Determine the [X, Y] coordinate at the center of the cell enclosing the given text.  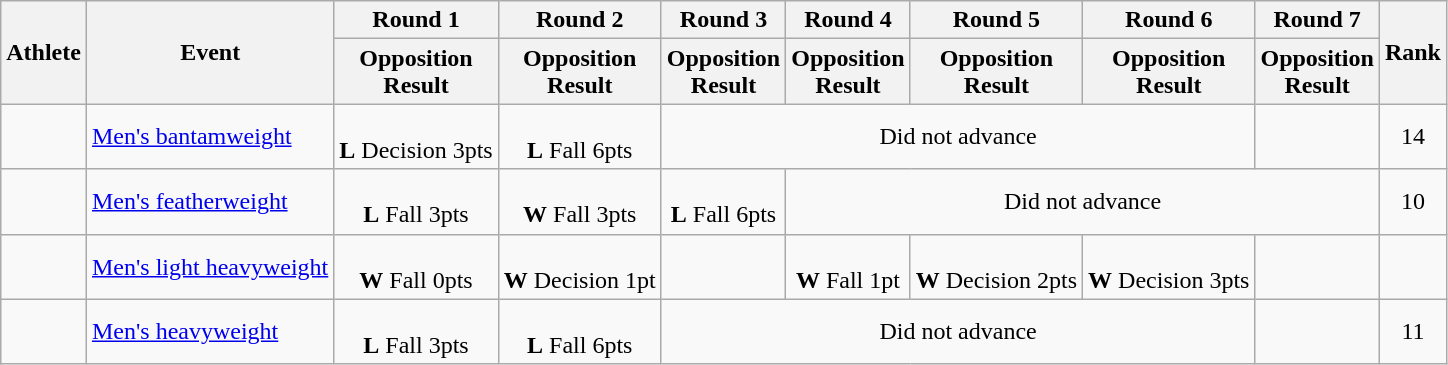
Rank [1412, 52]
Athlete [44, 52]
Round 2 [580, 20]
Round 4 [848, 20]
Round 3 [723, 20]
Event [210, 52]
Round 1 [416, 20]
Men's bantamweight [210, 136]
W Fall 1pt [848, 266]
W Fall 0pts [416, 266]
Men's light heavyweight [210, 266]
11 [1412, 332]
Men's heavyweight [210, 332]
Round 6 [1169, 20]
Round 5 [996, 20]
Round 7 [1317, 20]
14 [1412, 136]
W Decision 1pt [580, 266]
L Decision 3pts [416, 136]
Men's featherweight [210, 202]
W Decision 3pts [1169, 266]
W Decision 2pts [996, 266]
10 [1412, 202]
W Fall 3pts [580, 202]
